Search for the cell housing the specified text and yield its [x, y] center coordinate. 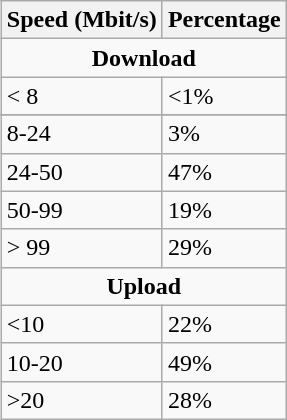
19% [224, 210]
Upload [144, 286]
47% [224, 172]
49% [224, 362]
10-20 [82, 362]
24-50 [82, 172]
28% [224, 400]
<10 [82, 324]
> 99 [82, 248]
Percentage [224, 20]
<1% [224, 96]
Download [144, 58]
8-24 [82, 134]
22% [224, 324]
29% [224, 248]
3% [224, 134]
50-99 [82, 210]
Speed (Mbit/s) [82, 20]
< 8 [82, 96]
>20 [82, 400]
